Determine the (X, Y) coordinate at the center of the cell enclosing the given text.  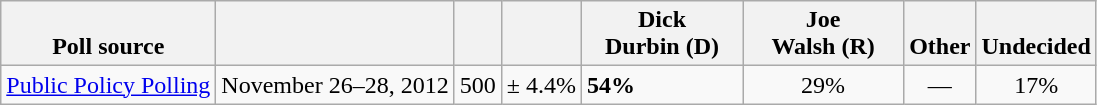
Public Policy Polling (108, 85)
Other (940, 34)
17% (1036, 85)
29% (824, 85)
± 4.4% (541, 85)
500 (478, 85)
Undecided (1036, 34)
JoeWalsh (R) (824, 34)
Poll source (108, 34)
— (940, 85)
54% (662, 85)
DickDurbin (D) (662, 34)
November 26–28, 2012 (335, 85)
